From the cell containing the given text, extract its center point as (x, y) coordinate. 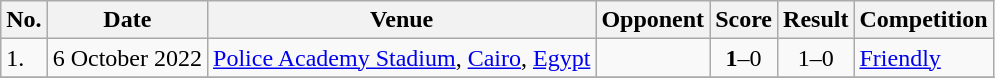
Venue (402, 20)
6 October 2022 (127, 58)
Result (816, 20)
Score (744, 20)
Date (127, 20)
Opponent (653, 20)
No. (24, 20)
1. (24, 58)
Friendly (924, 58)
Police Academy Stadium, Cairo, Egypt (402, 58)
Competition (924, 20)
